Identify which cell holds the provided text, then report its (x, y) central coordinate. 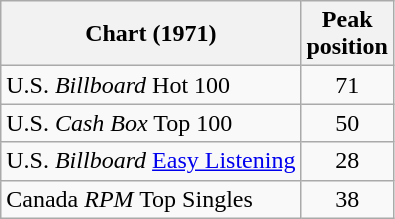
50 (347, 123)
Canada RPM Top Singles (151, 199)
Peakposition (347, 34)
U.S. Billboard Hot 100 (151, 85)
38 (347, 199)
Chart (1971) (151, 34)
U.S. Billboard Easy Listening (151, 161)
U.S. Cash Box Top 100 (151, 123)
28 (347, 161)
71 (347, 85)
